Provide the [x, y] coordinate of the cell's center where the given text is located.  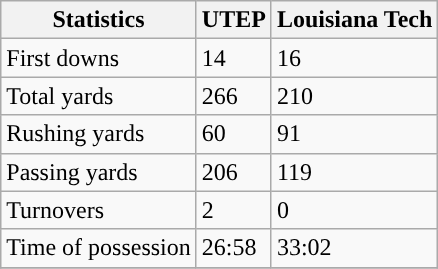
Turnovers [99, 210]
2 [234, 210]
First downs [99, 58]
26:58 [234, 248]
119 [354, 172]
UTEP [234, 20]
Statistics [99, 20]
206 [234, 172]
266 [234, 96]
33:02 [354, 248]
Time of possession [99, 248]
60 [234, 134]
14 [234, 58]
Total yards [99, 96]
16 [354, 58]
Rushing yards [99, 134]
210 [354, 96]
Passing yards [99, 172]
Louisiana Tech [354, 20]
0 [354, 210]
91 [354, 134]
